Find where the given text appears and provide that cell's center as [X, Y] coordinate. 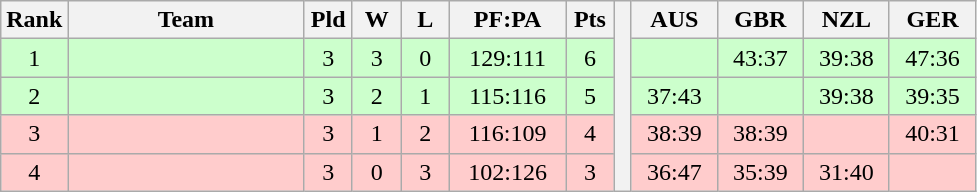
31:40 [846, 172]
116:109 [508, 134]
Rank [34, 20]
102:126 [508, 172]
47:36 [932, 58]
PF:PA [508, 20]
GBR [760, 20]
6 [590, 58]
5 [590, 96]
36:47 [674, 172]
AUS [674, 20]
Pld [328, 20]
40:31 [932, 134]
129:111 [508, 58]
39:35 [932, 96]
NZL [846, 20]
L [426, 20]
W [376, 20]
37:43 [674, 96]
Pts [590, 20]
Team [186, 20]
35:39 [760, 172]
115:116 [508, 96]
GER [932, 20]
43:37 [760, 58]
